Detect which cell encompasses the target text, then output its (x, y) center coordinate. 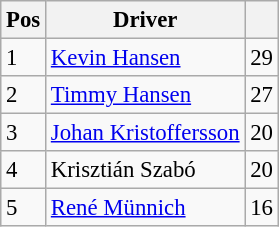
Timmy Hansen (146, 95)
1 (24, 58)
Johan Kristoffersson (146, 133)
5 (24, 208)
2 (24, 95)
29 (262, 58)
16 (262, 208)
27 (262, 95)
Pos (24, 20)
Krisztián Szabó (146, 170)
Driver (146, 20)
René Münnich (146, 208)
Kevin Hansen (146, 58)
4 (24, 170)
3 (24, 133)
